From the cell containing the given text, extract its center point as [x, y] coordinate. 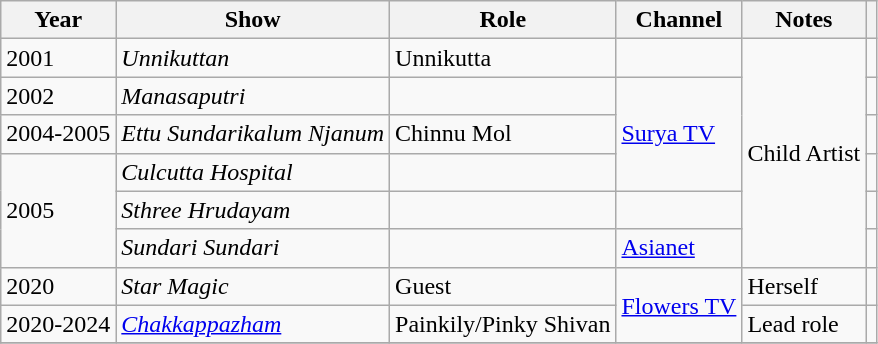
Guest [503, 286]
Channel [679, 20]
2001 [58, 58]
Herself [804, 286]
Lead role [804, 324]
Chakkappazham [253, 324]
Unnikuttan [253, 58]
Sundari Sundari [253, 248]
2004-2005 [58, 134]
2005 [58, 210]
Asianet [679, 248]
Sthree Hrudayam [253, 210]
Unnikutta [503, 58]
Surya TV [679, 134]
2002 [58, 96]
Culcutta Hospital [253, 172]
Manasaputri [253, 96]
Flowers TV [679, 305]
Show [253, 20]
2020-2024 [58, 324]
Painkily/Pinky Shivan [503, 324]
Notes [804, 20]
2020 [58, 286]
Role [503, 20]
Ettu Sundarikalum Njanum [253, 134]
Year [58, 20]
Chinnu Mol [503, 134]
Child Artist [804, 153]
Star Magic [253, 286]
